Return the (X, Y) coordinate for the center point of the cell that contains the specified text.  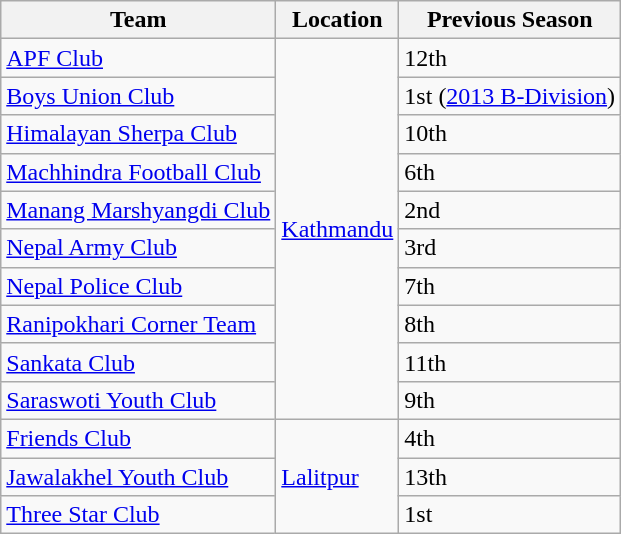
Himalayan Sherpa Club (138, 134)
1st (510, 515)
3rd (510, 248)
7th (510, 286)
4th (510, 438)
12th (510, 58)
2nd (510, 210)
13th (510, 477)
Three Star Club (138, 515)
Manang Marshyangdi Club (138, 210)
Previous Season (510, 20)
Machhindra Football Club (138, 172)
Sankata Club (138, 362)
Nepal Police Club (138, 286)
10th (510, 134)
1st (2013 B-Division) (510, 96)
Lalitpur (338, 476)
APF Club (138, 58)
Location (338, 20)
Saraswoti Youth Club (138, 400)
9th (510, 400)
8th (510, 324)
Team (138, 20)
Boys Union Club (138, 96)
Ranipokhari Corner Team (138, 324)
11th (510, 362)
Nepal Army Club (138, 248)
Friends Club (138, 438)
Kathmandu (338, 230)
Jawalakhel Youth Club (138, 477)
6th (510, 172)
